Detect which cell encompasses the target text, then output its (X, Y) center coordinate. 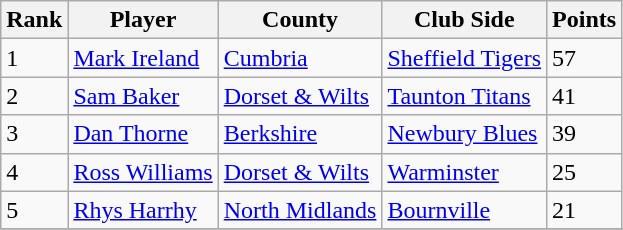
41 (584, 96)
2 (34, 96)
Points (584, 20)
5 (34, 210)
4 (34, 172)
Club Side (464, 20)
Berkshire (300, 134)
North Midlands (300, 210)
Rhys Harrhy (143, 210)
1 (34, 58)
Taunton Titans (464, 96)
3 (34, 134)
County (300, 20)
21 (584, 210)
Rank (34, 20)
Newbury Blues (464, 134)
Warminster (464, 172)
Bournville (464, 210)
Mark Ireland (143, 58)
Dan Thorne (143, 134)
Player (143, 20)
25 (584, 172)
Ross Williams (143, 172)
Cumbria (300, 58)
Sheffield Tigers (464, 58)
57 (584, 58)
39 (584, 134)
Sam Baker (143, 96)
